Pinpoint the cell where the given text exists, returning its (x, y) midpoint coordinate. 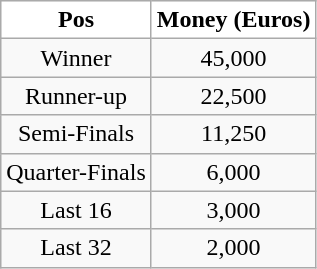
Winner (76, 58)
2,000 (234, 248)
3,000 (234, 210)
45,000 (234, 58)
Pos (76, 20)
Money (Euros) (234, 20)
11,250 (234, 134)
Semi-Finals (76, 134)
Runner-up (76, 96)
Last 32 (76, 248)
22,500 (234, 96)
Last 16 (76, 210)
Quarter-Finals (76, 172)
6,000 (234, 172)
